For the text-containing cell, return its midpoint in [x, y] coordinate format. 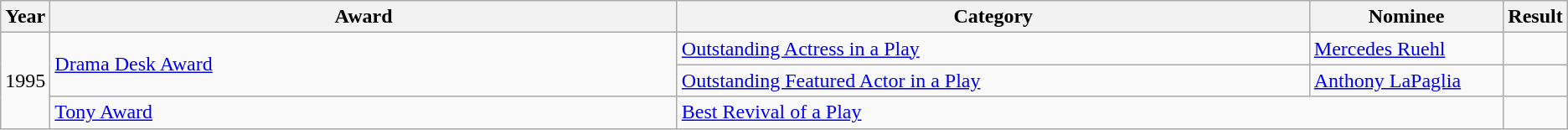
Anthony LaPaglia [1406, 81]
Award [364, 17]
1995 [25, 81]
Year [25, 17]
Outstanding Actress in a Play [993, 49]
Drama Desk Award [364, 65]
Result [1535, 17]
Best Revival of a Play [1090, 112]
Mercedes Ruehl [1406, 49]
Outstanding Featured Actor in a Play [993, 81]
Tony Award [364, 112]
Category [993, 17]
Nominee [1406, 17]
